For the text-containing cell, return its midpoint in [x, y] coordinate format. 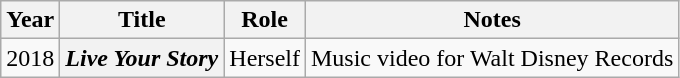
Year [30, 20]
Notes [492, 20]
Music video for Walt Disney Records [492, 58]
Herself [265, 58]
Role [265, 20]
Live Your Story [142, 58]
2018 [30, 58]
Title [142, 20]
